Capture the cell that displays the provided text and extract its [x, y] central coordinate. 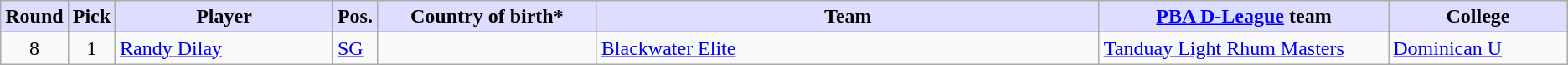
PBA D-League team [1243, 17]
Pos. [355, 17]
Country of birth* [487, 17]
SG [355, 48]
Team [848, 17]
Tanduay Light Rhum Masters [1243, 48]
College [1478, 17]
Pick [91, 17]
Randy Dilay [224, 48]
8 [34, 48]
Round [34, 17]
Player [224, 17]
Blackwater Elite [848, 48]
1 [91, 48]
Dominican U [1478, 48]
